Extract the (x, y) coordinate from the center of the cell holding the provided text.  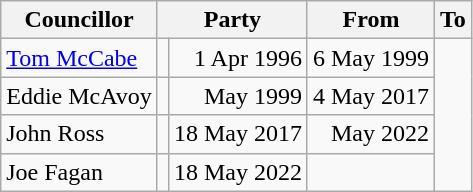
Eddie McAvoy (80, 96)
6 May 1999 (370, 58)
18 May 2017 (238, 134)
4 May 2017 (370, 96)
John Ross (80, 134)
May 2022 (370, 134)
1 Apr 1996 (238, 58)
18 May 2022 (238, 172)
Joe Fagan (80, 172)
To (454, 20)
Party (232, 20)
From (370, 20)
May 1999 (238, 96)
Tom McCabe (80, 58)
Councillor (80, 20)
